Determine the [X, Y] coordinate at the center of the cell enclosing the given text.  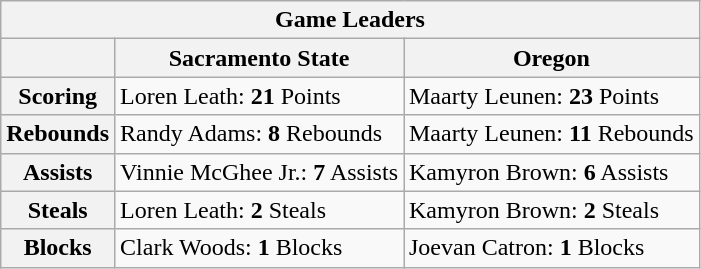
Loren Leath: 21 Points [260, 96]
Game Leaders [350, 20]
Blocks [58, 248]
Clark Woods: 1 Blocks [260, 248]
Steals [58, 210]
Joevan Catron: 1 Blocks [552, 248]
Sacramento State [260, 58]
Vinnie McGhee Jr.: 7 Assists [260, 172]
Loren Leath: 2 Steals [260, 210]
Maarty Leunen: 11 Rebounds [552, 134]
Scoring [58, 96]
Kamyron Brown: 6 Assists [552, 172]
Rebounds [58, 134]
Assists [58, 172]
Randy Adams: 8 Rebounds [260, 134]
Oregon [552, 58]
Kamyron Brown: 2 Steals [552, 210]
Maarty Leunen: 23 Points [552, 96]
